Find where the given text appears and provide that cell's center as [x, y] coordinate. 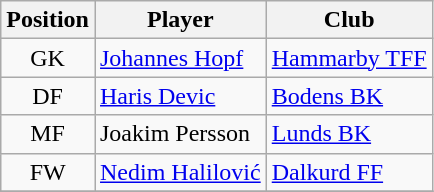
Haris Devic [180, 96]
Hammarby TFF [349, 58]
Position [48, 20]
Joakim Persson [180, 134]
Dalkurd FF [349, 172]
Player [180, 20]
MF [48, 134]
DF [48, 96]
GK [48, 58]
FW [48, 172]
Lunds BK [349, 134]
Club [349, 20]
Nedim Halilović [180, 172]
Johannes Hopf [180, 58]
Bodens BK [349, 96]
